Capture the cell that displays the provided text and extract its [x, y] central coordinate. 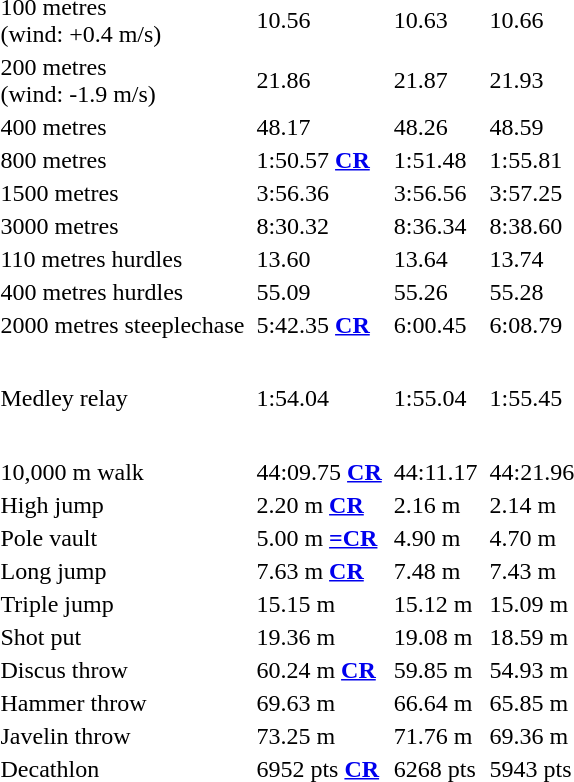
55.26 [436, 292]
1:51.48 [436, 160]
48.17 [319, 127]
73.25 m [319, 736]
48.26 [436, 127]
4.90 m [436, 538]
55.09 [319, 292]
13.60 [319, 259]
15.15 m [319, 604]
21.86 [319, 80]
2.16 m [436, 505]
21.87 [436, 80]
44:09.75 CR [319, 472]
15.12 m [436, 604]
2.20 m CR [319, 505]
59.85 m [436, 670]
13.64 [436, 259]
19.08 m [436, 637]
3:56.36 [319, 193]
1:55.04 [436, 398]
8:30.32 [319, 226]
44:11.17 [436, 472]
71.76 m [436, 736]
1:50.57 CR [319, 160]
7.63 m CR [319, 571]
7.48 m [436, 571]
3:56.56 [436, 193]
19.36 m [319, 637]
66.64 m [436, 703]
6:00.45 [436, 325]
60.24 m CR [319, 670]
5:42.35 CR [319, 325]
1:54.04 [319, 398]
8:36.34 [436, 226]
5.00 m =CR [319, 538]
69.63 m [319, 703]
